Locate the cell with the specified text and output its (x, y) center coordinate. 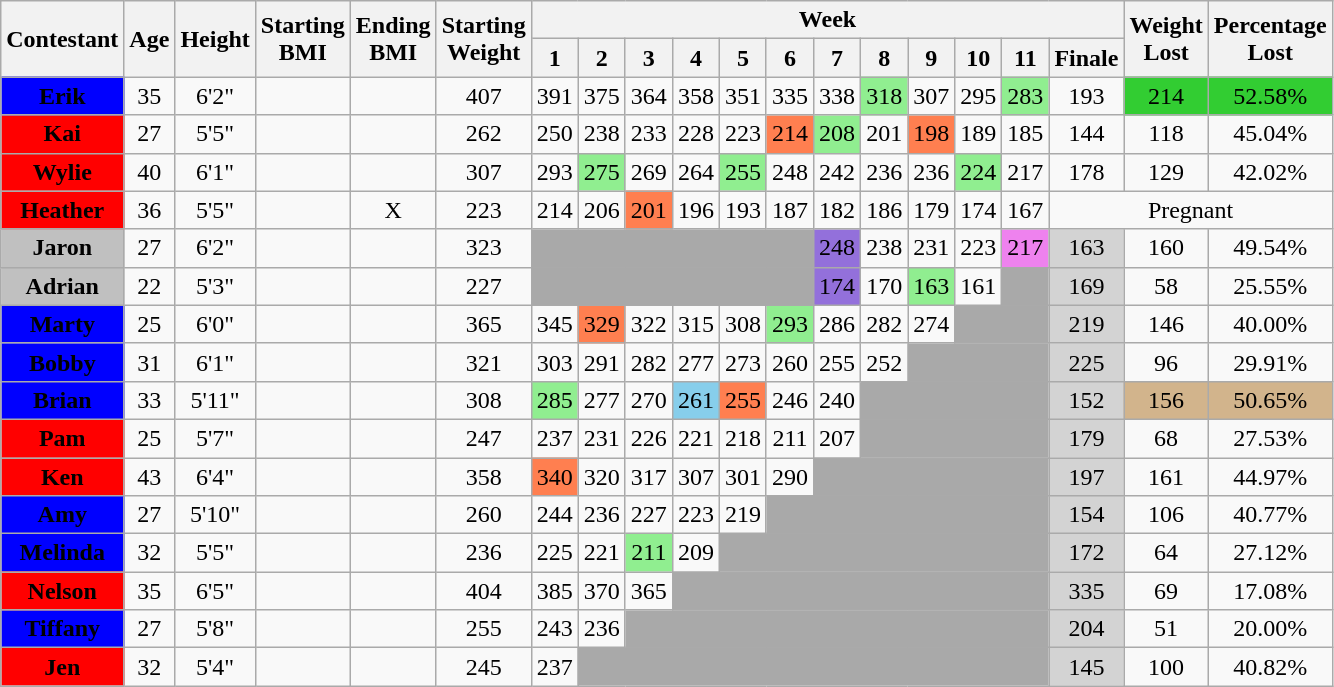
45.04% (1270, 134)
264 (696, 172)
Pregnant (1190, 210)
252 (884, 362)
64 (1166, 553)
404 (484, 591)
68 (1166, 438)
Contestant (62, 39)
40.82% (1270, 667)
246 (790, 400)
375 (602, 96)
Pam (62, 438)
250 (554, 134)
6'0" (215, 324)
5'8" (215, 629)
29.91% (1270, 362)
8 (884, 58)
323 (484, 248)
5'10" (215, 515)
43 (150, 477)
208 (838, 134)
286 (838, 324)
240 (838, 400)
40 (150, 172)
Marty (62, 324)
207 (838, 438)
178 (1086, 172)
96 (1166, 362)
Erik (62, 96)
Jen (62, 667)
27.12% (1270, 553)
6'5" (215, 591)
244 (554, 515)
1 (554, 58)
275 (602, 172)
7 (838, 58)
9 (932, 58)
69 (1166, 591)
301 (742, 477)
228 (696, 134)
Bobby (62, 362)
169 (1086, 286)
243 (554, 629)
36 (150, 210)
5'11" (215, 400)
Wylie (62, 172)
X (393, 210)
187 (790, 210)
233 (648, 134)
285 (554, 400)
182 (838, 210)
247 (484, 438)
5'3" (215, 286)
51 (1166, 629)
283 (1026, 96)
209 (696, 553)
370 (602, 591)
Finale (1086, 58)
345 (554, 324)
170 (884, 286)
20.00% (1270, 629)
218 (742, 438)
40.00% (1270, 324)
2 (602, 58)
52.58% (1270, 96)
40.77% (1270, 515)
58 (1166, 286)
10 (978, 58)
Height (215, 39)
318 (884, 96)
5'4" (215, 667)
118 (1166, 134)
31 (150, 362)
Heather (62, 210)
6 (790, 58)
145 (1086, 667)
262 (484, 134)
25.55% (1270, 286)
Melinda (62, 553)
315 (696, 324)
Kai (62, 134)
340 (554, 477)
17.08% (1270, 591)
364 (648, 96)
Tiffany (62, 629)
WeightLost (1166, 39)
146 (1166, 324)
160 (1166, 248)
42.02% (1270, 172)
321 (484, 362)
PercentageLost (1270, 39)
329 (602, 324)
385 (554, 591)
295 (978, 96)
186 (884, 210)
303 (554, 362)
5'7" (215, 438)
11 (1026, 58)
27.53% (1270, 438)
351 (742, 96)
49.54% (1270, 248)
270 (648, 400)
189 (978, 134)
156 (1166, 400)
274 (932, 324)
44.97% (1270, 477)
320 (602, 477)
206 (602, 210)
129 (1166, 172)
226 (648, 438)
338 (838, 96)
5 (742, 58)
Jaron (62, 248)
22 (150, 286)
4 (696, 58)
224 (978, 172)
100 (1166, 667)
261 (696, 400)
291 (602, 362)
6'4" (215, 477)
Age (150, 39)
EndingBMI (393, 39)
185 (1026, 134)
273 (742, 362)
Ken (62, 477)
198 (932, 134)
242 (838, 172)
106 (1166, 515)
322 (648, 324)
167 (1026, 210)
317 (648, 477)
StartingBMI (302, 39)
407 (484, 96)
154 (1086, 515)
197 (1086, 477)
Amy (62, 515)
196 (696, 210)
204 (1086, 629)
3 (648, 58)
245 (484, 667)
50.65% (1270, 400)
Week (828, 20)
152 (1086, 400)
269 (648, 172)
StartingWeight (484, 39)
172 (1086, 553)
Adrian (62, 286)
Brian (62, 400)
391 (554, 96)
144 (1086, 134)
290 (790, 477)
Nelson (62, 591)
33 (150, 400)
